Search for the cell housing the specified text and yield its (x, y) center coordinate. 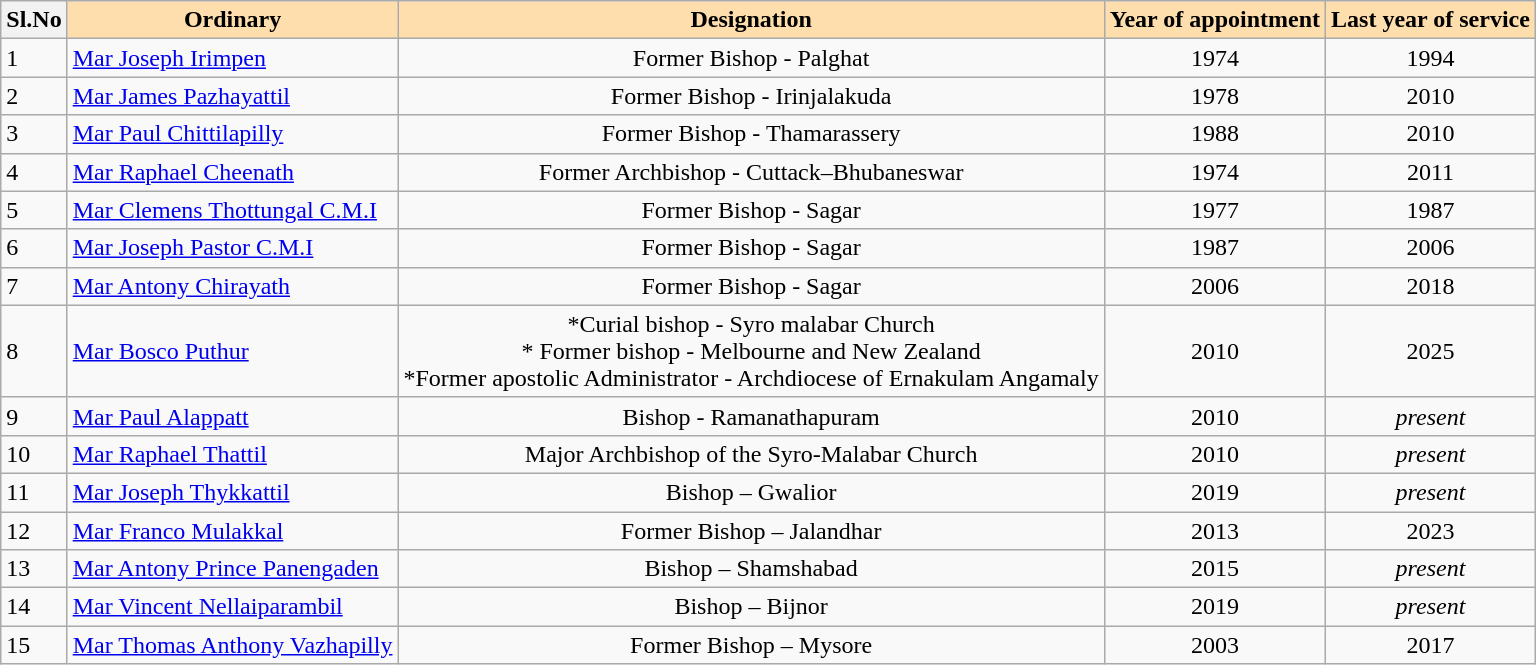
5 (34, 210)
Mar Thomas Anthony Vazhapilly (232, 645)
2018 (1431, 286)
Bishop – Bijnor (751, 607)
Bishop – Shamshabad (751, 569)
8 (34, 351)
14 (34, 607)
Designation (751, 20)
15 (34, 645)
Mar Raphael Thattil (232, 454)
Mar Joseph Pastor C.M.I (232, 248)
7 (34, 286)
Mar Paul Chittilapilly (232, 134)
2003 (1214, 645)
Bishop - Ramanathapuram (751, 416)
*Curial bishop - Syro malabar Church* Former bishop - Melbourne and New Zealand*Former apostolic Administrator - Archdiocese of Ernakulam Angamaly (751, 351)
2013 (1214, 531)
Sl.No (34, 20)
Mar Raphael Cheenath (232, 172)
11 (34, 492)
Last year of service (1431, 20)
4 (34, 172)
Mar Antony Prince Panengaden (232, 569)
Mar Paul Alappatt (232, 416)
Mar Joseph Thykkattil (232, 492)
12 (34, 531)
13 (34, 569)
Former Bishop - Irinjalakuda (751, 96)
Mar Bosco Puthur (232, 351)
9 (34, 416)
2015 (1214, 569)
Former Bishop - Thamarassery (751, 134)
2 (34, 96)
Bishop – Gwalior (751, 492)
Mar Franco Mulakkal (232, 531)
Year of appointment (1214, 20)
1994 (1431, 58)
2025 (1431, 351)
Mar James Pazhayattil (232, 96)
2017 (1431, 645)
10 (34, 454)
Former Bishop – Jalandhar (751, 531)
1978 (1214, 96)
1977 (1214, 210)
Ordinary (232, 20)
Mar Joseph Irimpen (232, 58)
6 (34, 248)
Former Bishop – Mysore (751, 645)
Mar Clemens Thottungal C.M.I (232, 210)
1988 (1214, 134)
3 (34, 134)
Former Bishop - Palghat (751, 58)
Mar Vincent Nellaiparambil (232, 607)
2011 (1431, 172)
Former Archbishop - Cuttack–Bhubaneswar (751, 172)
1 (34, 58)
Major Archbishop of the Syro-Malabar Church (751, 454)
2023 (1431, 531)
Mar Antony Chirayath (232, 286)
